Identify which cell holds the provided text, then report its [x, y] central coordinate. 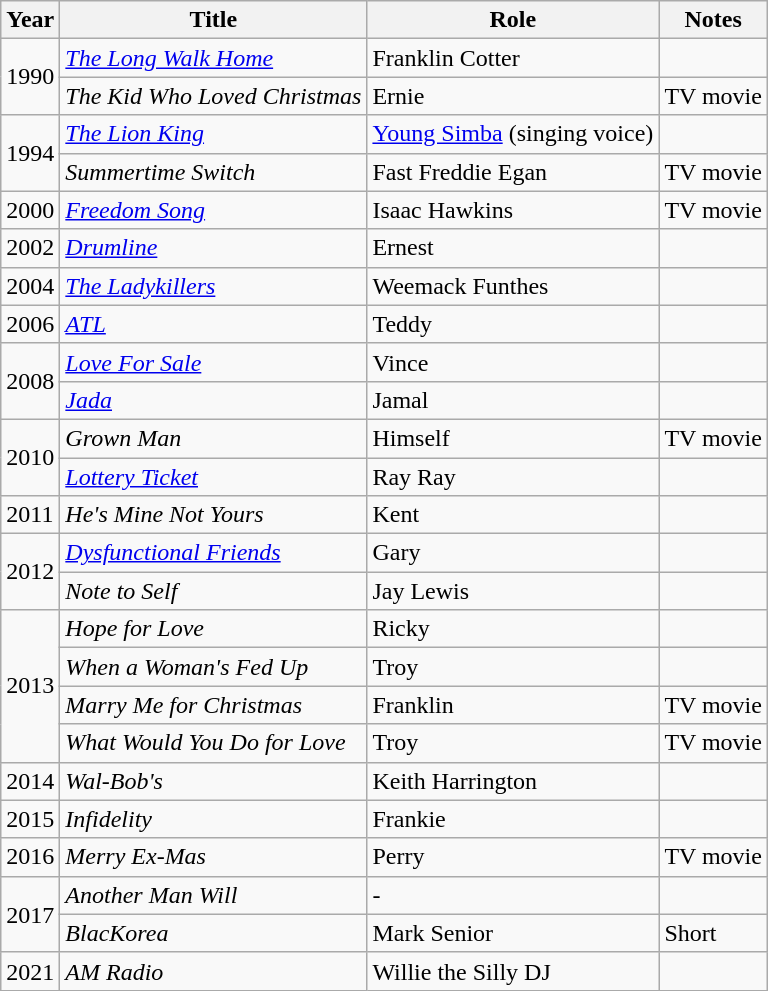
Willie the Silly DJ [513, 971]
Keith Harrington [513, 781]
2021 [30, 971]
Note to Self [214, 591]
Gary [513, 553]
Marry Me for Christmas [214, 705]
Merry Ex-Mas [214, 857]
Ernest [513, 248]
Ernie [513, 96]
Lottery Ticket [214, 477]
When a Woman's Fed Up [214, 667]
Fast Freddie Egan [513, 172]
2000 [30, 210]
Year [30, 20]
Franklin Cotter [513, 58]
Title [214, 20]
The Kid Who Loved Christmas [214, 96]
Short [714, 933]
Kent [513, 515]
Notes [714, 20]
Role [513, 20]
2011 [30, 515]
Ray Ray [513, 477]
2010 [30, 457]
2015 [30, 819]
ATL [214, 324]
Teddy [513, 324]
1994 [30, 153]
Hope for Love [214, 629]
Drumline [214, 248]
Ricky [513, 629]
Love For Sale [214, 362]
What Would You Do for Love [214, 743]
Young Simba (singing voice) [513, 134]
Jay Lewis [513, 591]
Franklin [513, 705]
Jada [214, 400]
2008 [30, 381]
1990 [30, 77]
AM Radio [214, 971]
The Ladykillers [214, 286]
Perry [513, 857]
Wal-Bob's [214, 781]
2004 [30, 286]
Isaac Hawkins [513, 210]
2012 [30, 572]
2006 [30, 324]
Dysfunctional Friends [214, 553]
Summertime Switch [214, 172]
Grown Man [214, 438]
Jamal [513, 400]
Another Man Will [214, 895]
Weemack Funthes [513, 286]
- [513, 895]
The Lion King [214, 134]
Freedom Song [214, 210]
Frankie [513, 819]
Vince [513, 362]
BlacKorea [214, 933]
2014 [30, 781]
Infidelity [214, 819]
Himself [513, 438]
Mark Senior [513, 933]
2017 [30, 914]
The Long Walk Home [214, 58]
He's Mine Not Yours [214, 515]
2002 [30, 248]
2013 [30, 686]
2016 [30, 857]
